Search for the cell housing the specified text and yield its [X, Y] center coordinate. 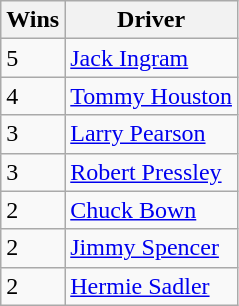
4 [33, 96]
5 [33, 58]
Larry Pearson [152, 134]
Hermie Sadler [152, 286]
Tommy Houston [152, 96]
Driver [152, 20]
Wins [33, 20]
Robert Pressley [152, 172]
Jimmy Spencer [152, 248]
Chuck Bown [152, 210]
Jack Ingram [152, 58]
